Extract the [x, y] coordinate from the center of the cell holding the provided text.  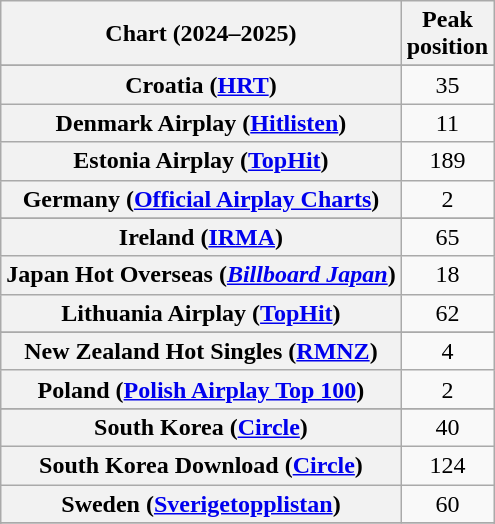
124 [447, 465]
Japan Hot Overseas (Billboard Japan) [201, 275]
Poland (Polish Airplay Top 100) [201, 389]
South Korea Download (Circle) [201, 465]
40 [447, 427]
Germany (Official Airplay Charts) [201, 199]
62 [447, 313]
Sweden (Sverigetopplistan) [201, 503]
11 [447, 123]
60 [447, 503]
Estonia Airplay (TopHit) [201, 161]
New Zealand Hot Singles (RMNZ) [201, 351]
Croatia (HRT) [201, 85]
Ireland (IRMA) [201, 237]
35 [447, 85]
South Korea (Circle) [201, 427]
65 [447, 237]
Denmark Airplay (Hitlisten) [201, 123]
Lithuania Airplay (TopHit) [201, 313]
189 [447, 161]
Peakposition [447, 34]
18 [447, 275]
Chart (2024–2025) [201, 34]
4 [447, 351]
